Extract the [X, Y] coordinate from the center of the cell holding the provided text.  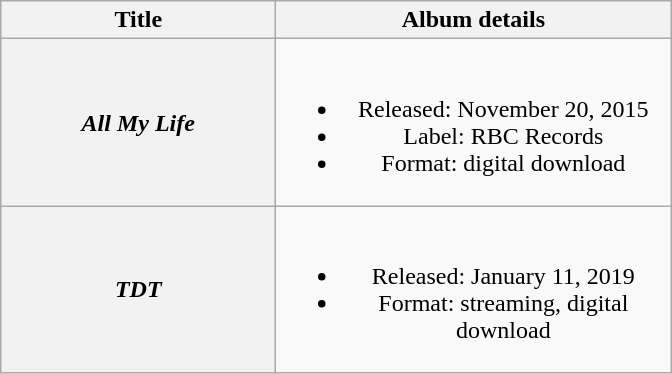
TDT [138, 290]
Album details [474, 20]
Title [138, 20]
Released: November 20, 2015Label: RBC RecordsFormat: digital download [474, 122]
Released: January 11, 2019Format: streaming, digital download [474, 290]
All My Life [138, 122]
